Extract the [x, y] coordinate from the center of the cell holding the provided text.  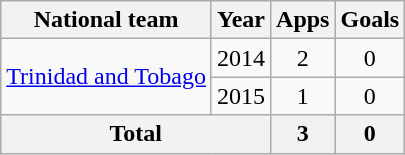
National team [106, 20]
2 [303, 58]
Trinidad and Tobago [106, 77]
Apps [303, 20]
Year [240, 20]
Total [136, 134]
1 [303, 96]
3 [303, 134]
2014 [240, 58]
Goals [370, 20]
2015 [240, 96]
